Extract the [x, y] coordinate from the center of the cell holding the provided text.  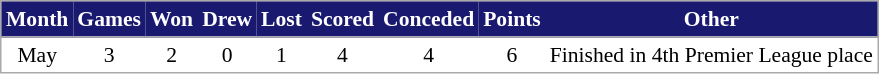
Finished in 4th Premier League place [711, 55]
Points [512, 20]
May [38, 55]
Won [171, 20]
Lost [282, 20]
3 [110, 55]
0 [228, 55]
2 [171, 55]
Conceded [429, 20]
Other [711, 20]
Scored [342, 20]
1 [282, 55]
Month [38, 20]
Drew [228, 20]
6 [512, 55]
Games [110, 20]
